Determine the [x, y] coordinate at the center of the cell enclosing the given text.  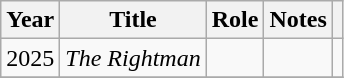
Role [235, 20]
The Rightman [133, 58]
Notes [298, 20]
Title [133, 20]
Year [30, 20]
2025 [30, 58]
